Return the [X, Y] coordinate for the center point of the cell that contains the specified text.  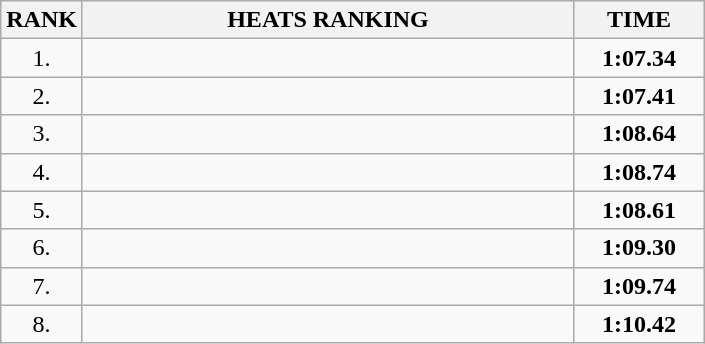
1:08.74 [640, 172]
8. [42, 324]
3. [42, 134]
1:09.30 [640, 248]
1. [42, 58]
TIME [640, 20]
1:07.41 [640, 96]
4. [42, 172]
2. [42, 96]
RANK [42, 20]
7. [42, 286]
1:08.61 [640, 210]
5. [42, 210]
6. [42, 248]
1:08.64 [640, 134]
1:07.34 [640, 58]
1:10.42 [640, 324]
1:09.74 [640, 286]
HEATS RANKING [328, 20]
